Scan for the cell matching the given text and deliver its (X, Y) coordinate at center. 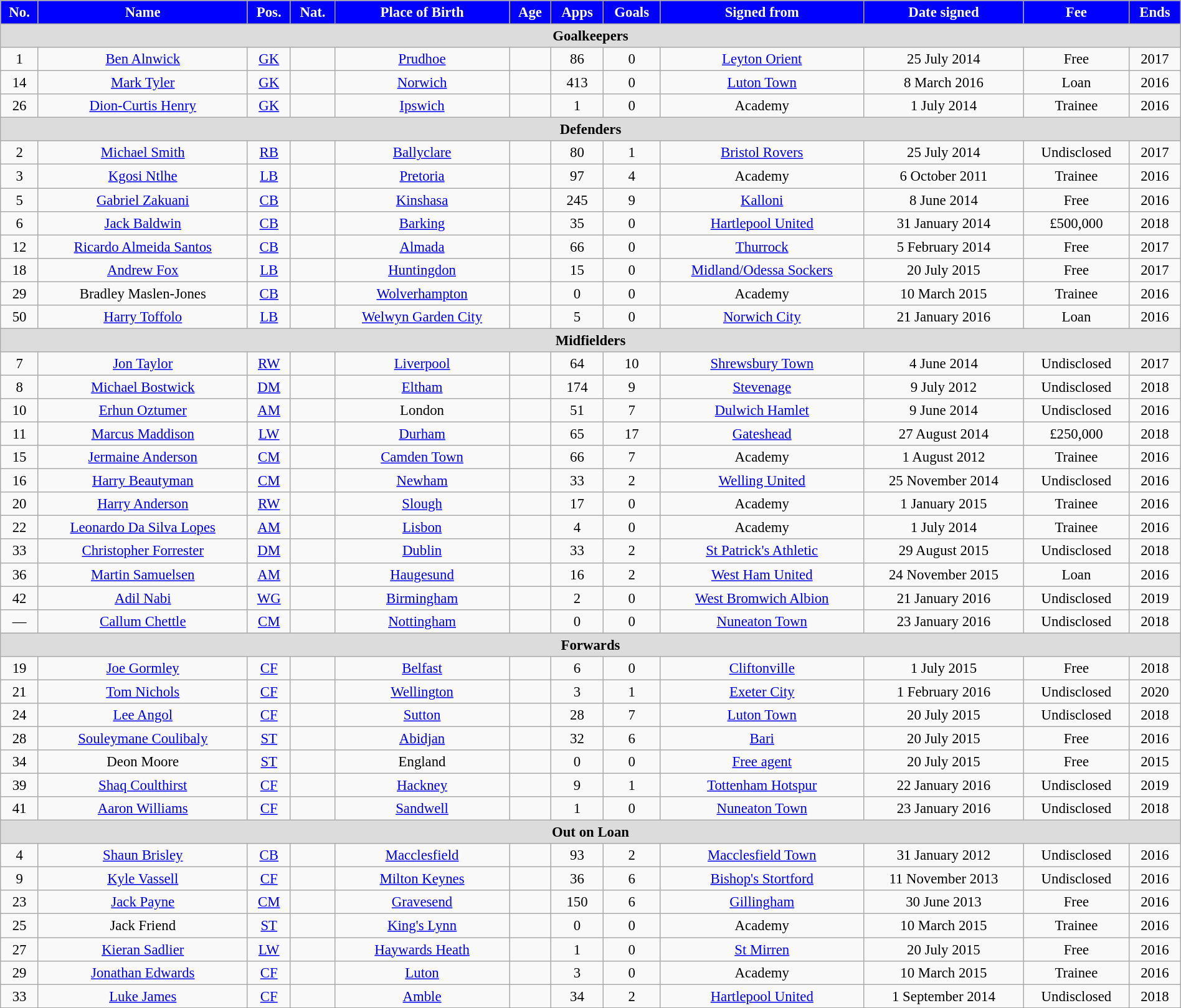
24 (20, 715)
Lee Angol (143, 715)
Macclesfield (422, 855)
8 (20, 387)
25 November 2014 (944, 481)
Camden Town (422, 457)
14 (20, 83)
1 January 2015 (944, 504)
Leonardo Da Silva Lopes (143, 528)
Place of Birth (422, 12)
27 August 2014 (944, 434)
Christopher Forrester (143, 551)
Signed from (762, 12)
Kinshasa (422, 200)
Gabriel Zakuani (143, 200)
65 (577, 434)
Bari (762, 738)
Goals (632, 12)
30 June 2013 (944, 903)
97 (577, 176)
22 (20, 528)
Dion-Curtis Henry (143, 106)
80 (577, 153)
Prudhoe (422, 59)
41 (20, 809)
Ipswich (422, 106)
Huntingdon (422, 270)
32 (577, 738)
4 June 2014 (944, 364)
No. (20, 12)
9 July 2012 (944, 387)
Apps (577, 12)
Michael Smith (143, 153)
1 August 2012 (944, 457)
Macclesfield Town (762, 855)
19 (20, 668)
Newham (422, 481)
93 (577, 855)
King's Lynn (422, 926)
Marcus Maddison (143, 434)
Durham (422, 434)
174 (577, 387)
Barking (422, 223)
Slough (422, 504)
Tottenham Hotspur (762, 786)
Nottingham (422, 621)
Kgosi Ntlhe (143, 176)
11 November 2013 (944, 879)
Welwyn Garden City (422, 317)
31 January 2012 (944, 855)
Ballyclare (422, 153)
West Bromwich Albion (762, 598)
Midfielders (590, 340)
Norwich (422, 83)
Abidjan (422, 738)
2020 (1155, 692)
Wolverhampton (422, 293)
£250,000 (1076, 434)
Andrew Fox (143, 270)
Gateshead (762, 434)
26 (20, 106)
Gillingham (762, 903)
Belfast (422, 668)
42 (20, 598)
Michael Bostwick (143, 387)
Kieran Sadlier (143, 949)
Kyle Vassell (143, 879)
64 (577, 364)
Lisbon (422, 528)
Free agent (762, 762)
Shaq Coulthirst (143, 786)
Liverpool (422, 364)
150 (577, 903)
Ricardo Almeida Santos (143, 247)
Harry Beautyman (143, 481)
St Mirren (762, 949)
Tom Nichols (143, 692)
29 August 2015 (944, 551)
Pretoria (422, 176)
Birmingham (422, 598)
Wellington (422, 692)
Adil Nabi (143, 598)
Jonathan Edwards (143, 972)
Erhun Oztumer (143, 411)
London (422, 411)
31 January 2014 (944, 223)
5 February 2014 (944, 247)
Callum Chettle (143, 621)
Shaun Brisley (143, 855)
England (422, 762)
Dublin (422, 551)
Midland/Odessa Sockers (762, 270)
Defenders (590, 130)
12 (20, 247)
Milton Keynes (422, 879)
8 June 2014 (944, 200)
Bradley Maslen-Jones (143, 293)
413 (577, 83)
Mark Tyler (143, 83)
Jack Baldwin (143, 223)
1 July 2015 (944, 668)
Hackney (422, 786)
Kalloni (762, 200)
Pos. (269, 12)
Sutton (422, 715)
Almada (422, 247)
Jack Friend (143, 926)
Amble (422, 996)
23 (20, 903)
22 January 2016 (944, 786)
Jermaine Anderson (143, 457)
Goalkeepers (590, 36)
Fee (1076, 12)
Shrewsbury Town (762, 364)
Jack Payne (143, 903)
Age (531, 12)
1 September 2014 (944, 996)
Jon Taylor (143, 364)
Name (143, 12)
24 November 2015 (944, 574)
Sandwell (422, 809)
245 (577, 200)
Ends (1155, 12)
25 (20, 926)
20 (20, 504)
35 (577, 223)
Luton (422, 972)
£500,000 (1076, 223)
Stevenage (762, 387)
1 February 2016 (944, 692)
Welling United (762, 481)
Souleymane Coulibaly (143, 738)
Gravesend (422, 903)
Ben Alnwick (143, 59)
Thurrock (762, 247)
9 June 2014 (944, 411)
Aaron Williams (143, 809)
Dulwich Hamlet (762, 411)
50 (20, 317)
Date signed (944, 12)
Bishop's Stortford (762, 879)
Bristol Rovers (762, 153)
Cliftonville (762, 668)
39 (20, 786)
27 (20, 949)
2015 (1155, 762)
Haywards Heath (422, 949)
Norwich City (762, 317)
21 (20, 692)
86 (577, 59)
Harry Toffolo (143, 317)
18 (20, 270)
St Patrick's Athletic (762, 551)
WG (269, 598)
11 (20, 434)
— (20, 621)
Haugesund (422, 574)
6 October 2011 (944, 176)
Leyton Orient (762, 59)
Deon Moore (143, 762)
Eltham (422, 387)
RB (269, 153)
Forwards (590, 645)
Joe Gormley (143, 668)
Out on Loan (590, 832)
Harry Anderson (143, 504)
Nat. (313, 12)
51 (577, 411)
8 March 2016 (944, 83)
Luke James (143, 996)
West Ham United (762, 574)
Exeter City (762, 692)
Martin Samuelsen (143, 574)
